Detect which cell encompasses the target text, then output its (X, Y) center coordinate. 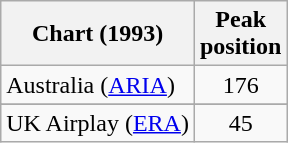
176 (240, 85)
Australia (ARIA) (98, 85)
Peakposition (240, 34)
Chart (1993) (98, 34)
45 (240, 123)
UK Airplay (ERA) (98, 123)
